Capture the cell that displays the provided text and extract its [X, Y] central coordinate. 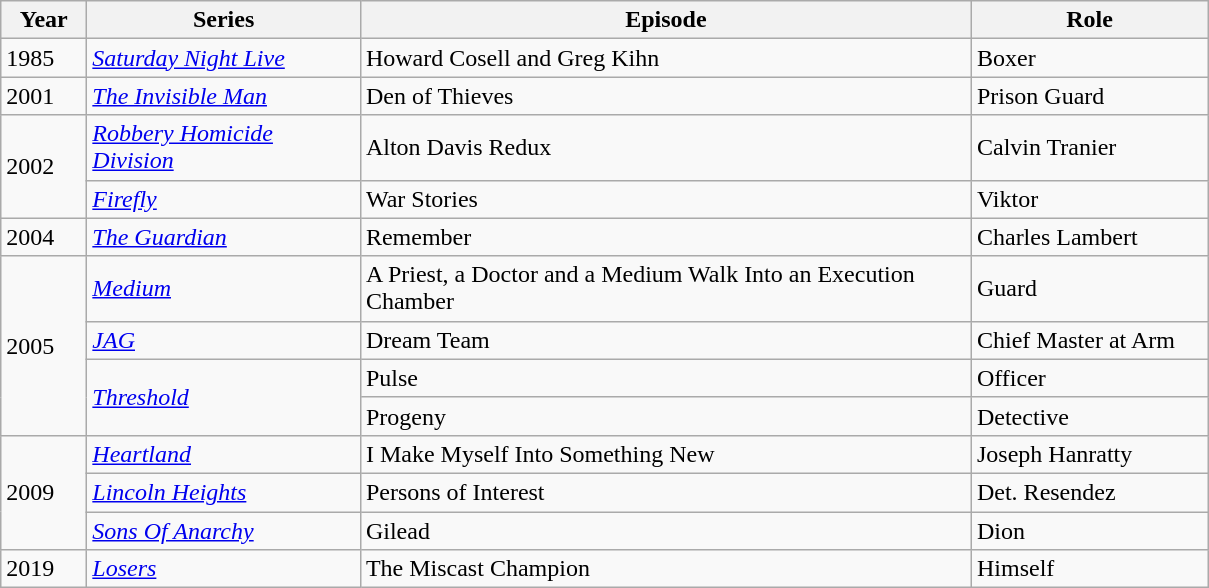
Alton Davis Redux [666, 148]
The Miscast Champion [666, 569]
Guard [1089, 288]
2001 [44, 96]
Progeny [666, 416]
Dream Team [666, 340]
2019 [44, 569]
1985 [44, 58]
Detective [1089, 416]
Losers [224, 569]
2009 [44, 492]
Robbery Homicide Division [224, 148]
Viktor [1089, 199]
Howard Cosell and Greg Kihn [666, 58]
2002 [44, 166]
Saturday Night Live [224, 58]
Episode [666, 20]
Officer [1089, 378]
I Make Myself Into Something New [666, 454]
Series [224, 20]
A Priest, a Doctor and a Medium Walk Into an Execution Chamber [666, 288]
Himself [1089, 569]
Dion [1089, 531]
Role [1089, 20]
War Stories [666, 199]
Prison Guard [1089, 96]
Pulse [666, 378]
Sons Of Anarchy [224, 531]
Chief Master at Arm [1089, 340]
Boxer [1089, 58]
Lincoln Heights [224, 492]
Det. Resendez [1089, 492]
Calvin Tranier [1089, 148]
Threshold [224, 397]
Den of Thieves [666, 96]
Year [44, 20]
Charles Lambert [1089, 237]
2005 [44, 346]
Persons of Interest [666, 492]
Gilead [666, 531]
The Invisible Man [224, 96]
The Guardian [224, 237]
Medium [224, 288]
Heartland [224, 454]
JAG [224, 340]
Remember [666, 237]
2004 [44, 237]
Joseph Hanratty [1089, 454]
Firefly [224, 199]
